Locate the cell with the specified text and output its [X, Y] center coordinate. 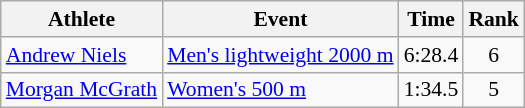
5 [494, 90]
6:28.4 [432, 55]
Time [432, 19]
1:34.5 [432, 90]
Andrew Niels [82, 55]
Morgan McGrath [82, 90]
Event [280, 19]
Men's lightweight 2000 m [280, 55]
Athlete [82, 19]
Women's 500 m [280, 90]
6 [494, 55]
Rank [494, 19]
